Scan for the cell matching the given text and deliver its [x, y] coordinate at center. 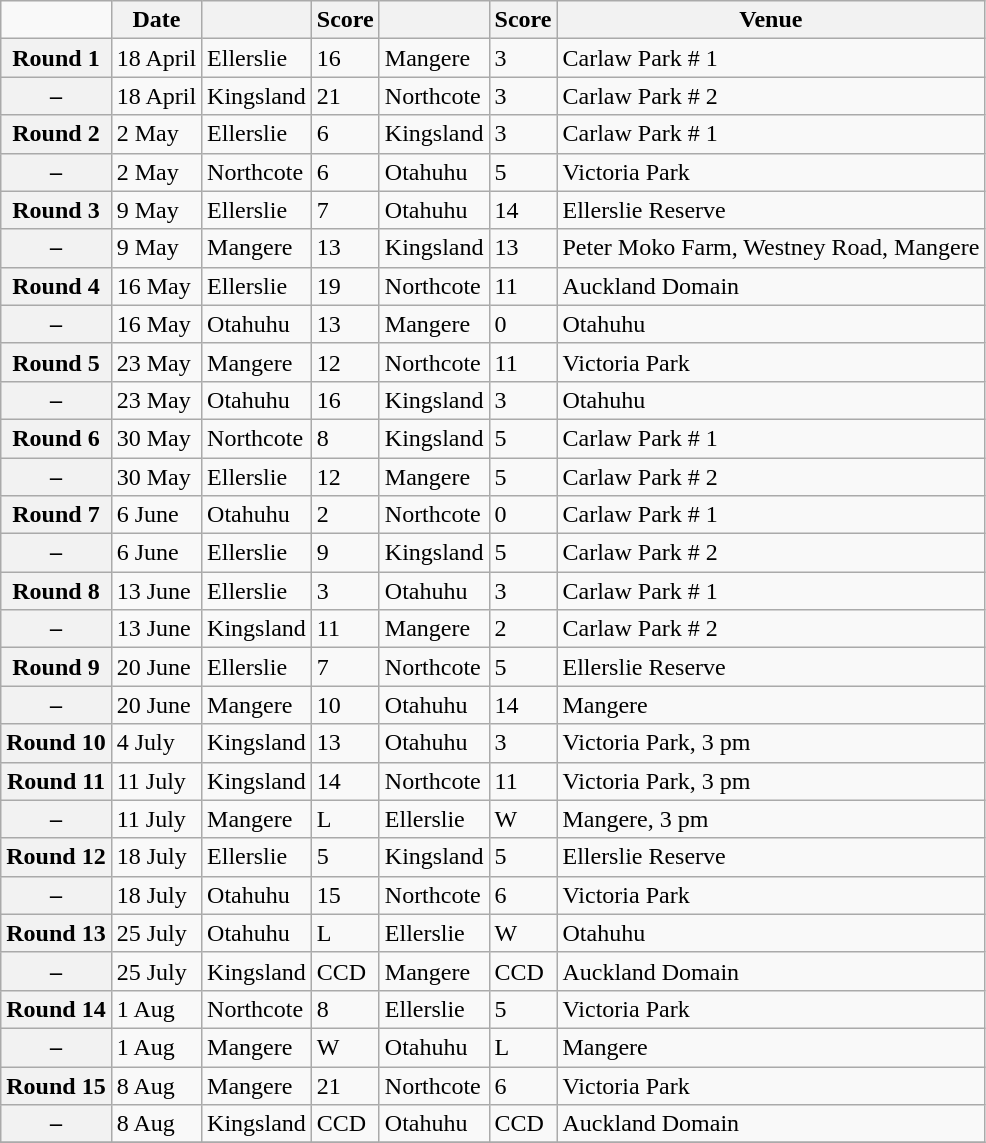
9 [345, 553]
Peter Moko Farm, Westney Road, Mangere [771, 248]
Round 7 [56, 515]
Round 1 [56, 58]
Round 4 [56, 286]
Round 14 [56, 1009]
15 [345, 895]
Venue [771, 20]
Round 11 [56, 781]
Round 12 [56, 857]
Round 3 [56, 210]
Round 8 [56, 591]
Round 2 [56, 134]
19 [345, 286]
4 July [156, 743]
Round 6 [56, 438]
Mangere, 3 pm [771, 819]
Round 15 [56, 1085]
Date [156, 20]
Round 9 [56, 667]
Round 10 [56, 743]
10 [345, 705]
Round 5 [56, 362]
Round 13 [56, 933]
